Return the [X, Y] coordinate for the center point of the cell that contains the specified text.  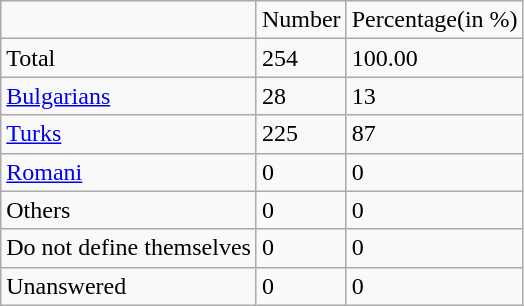
Total [129, 58]
Turks [129, 134]
Unanswered [129, 286]
Percentage(in %) [434, 20]
Bulgarians [129, 96]
Romani [129, 172]
Number [301, 20]
28 [301, 96]
254 [301, 58]
Others [129, 210]
87 [434, 134]
Do not define themselves [129, 248]
225 [301, 134]
100.00 [434, 58]
13 [434, 96]
